Output the [x, y] coordinate of the center of the cell containing the given text.  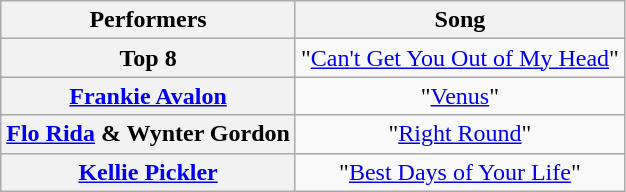
"Best Days of Your Life" [460, 172]
Performers [148, 20]
Flo Rida & Wynter Gordon [148, 134]
Song [460, 20]
"Can't Get You Out of My Head" [460, 58]
"Right Round" [460, 134]
Top 8 [148, 58]
Kellie Pickler [148, 172]
Frankie Avalon [148, 96]
"Venus" [460, 96]
